Capture the cell that displays the provided text and extract its (X, Y) central coordinate. 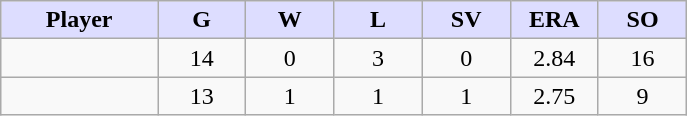
W (290, 20)
2.75 (554, 96)
14 (202, 58)
G (202, 20)
L (378, 20)
SV (466, 20)
3 (378, 58)
SO (642, 20)
2.84 (554, 58)
ERA (554, 20)
13 (202, 96)
16 (642, 58)
Player (80, 20)
9 (642, 96)
